For the text-containing cell, return its midpoint in (X, Y) coordinate format. 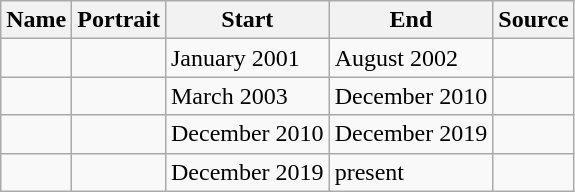
present (411, 172)
Source (534, 20)
March 2003 (247, 96)
August 2002 (411, 58)
End (411, 20)
January 2001 (247, 58)
Start (247, 20)
Portrait (119, 20)
Name (36, 20)
